Capture the cell that displays the provided text and extract its (X, Y) central coordinate. 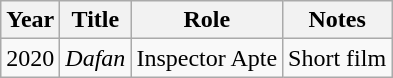
Notes (338, 20)
Dafan (96, 58)
Inspector Apte (207, 58)
Year (30, 20)
Role (207, 20)
2020 (30, 58)
Short film (338, 58)
Title (96, 20)
